Capture the cell that displays the provided text and extract its [x, y] central coordinate. 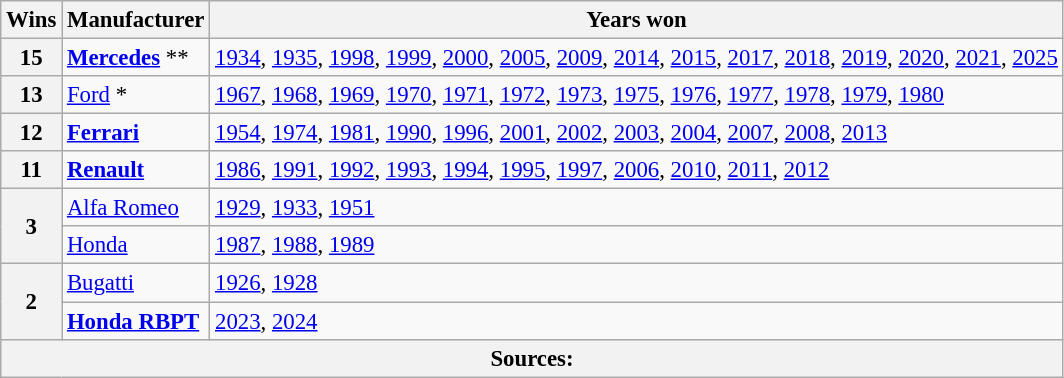
1929, 1933, 1951 [637, 208]
Bugatti [136, 283]
2 [32, 302]
13 [32, 95]
Ford * [136, 95]
11 [32, 170]
Ferrari [136, 133]
Honda [136, 245]
15 [32, 58]
1926, 1928 [637, 283]
1934, 1935, 1998, 1999, 2000, 2005, 2009, 2014, 2015, 2017, 2018, 2019, 2020, 2021, 2025 [637, 58]
12 [32, 133]
Wins [32, 20]
1967, 1968, 1969, 1970, 1971, 1972, 1973, 1975, 1976, 1977, 1978, 1979, 1980 [637, 95]
3 [32, 226]
Sources: [532, 358]
Alfa Romeo [136, 208]
Renault [136, 170]
2023, 2024 [637, 321]
1954, 1974, 1981, 1990, 1996, 2001, 2002, 2003, 2004, 2007, 2008, 2013 [637, 133]
Years won [637, 20]
Mercedes ** [136, 58]
1986, 1991, 1992, 1993, 1994, 1995, 1997, 2006, 2010, 2011, 2012 [637, 170]
1987, 1988, 1989 [637, 245]
Honda RBPT [136, 321]
Manufacturer [136, 20]
